For the text-containing cell, return its midpoint in [x, y] coordinate format. 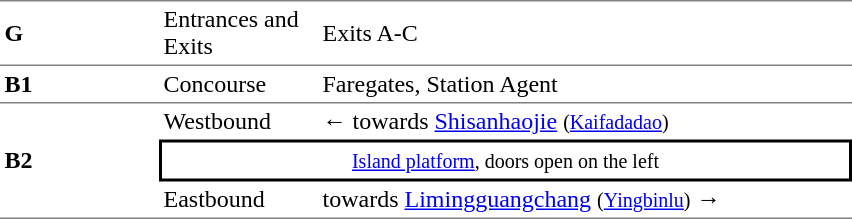
Concourse [238, 85]
Entrances and Exits [238, 33]
Island platform, doors open on the left [506, 161]
G [80, 33]
← towards Shisanhaojie (Kaifadadao) [585, 122]
B1 [80, 85]
Westbound [238, 122]
Exits A-C [585, 33]
Faregates, Station Agent [585, 85]
